Return the (X, Y) coordinate for the center point of the cell that contains the specified text.  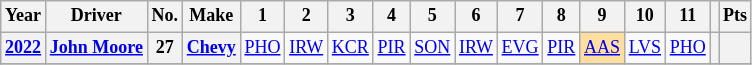
7 (520, 16)
SON (432, 48)
2 (306, 16)
John Moore (96, 48)
6 (476, 16)
LVS (644, 48)
1 (262, 16)
9 (602, 16)
3 (350, 16)
Driver (96, 16)
4 (392, 16)
Pts (736, 16)
11 (688, 16)
EVG (520, 48)
KCR (350, 48)
Make (211, 16)
Year (24, 16)
Chevy (211, 48)
27 (164, 48)
2022 (24, 48)
10 (644, 16)
8 (562, 16)
5 (432, 16)
No. (164, 16)
AAS (602, 48)
